Capture the cell that displays the provided text and extract its [X, Y] central coordinate. 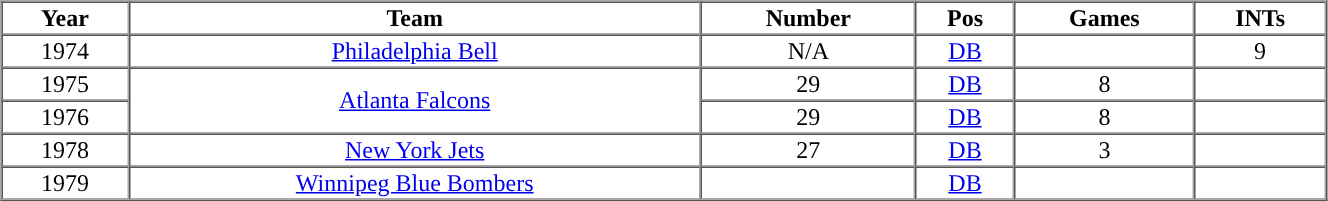
9 [1260, 50]
Year [66, 18]
3 [1104, 150]
Winnipeg Blue Bombers [414, 182]
Atlanta Falcons [414, 101]
Pos [966, 18]
1978 [66, 150]
Games [1104, 18]
Philadelphia Bell [414, 50]
New York Jets [414, 150]
Number [808, 18]
1974 [66, 50]
27 [808, 150]
N/A [808, 50]
1975 [66, 84]
1976 [66, 116]
Team [414, 18]
1979 [66, 182]
INTs [1260, 18]
